Capture the cell that displays the provided text and extract its (X, Y) central coordinate. 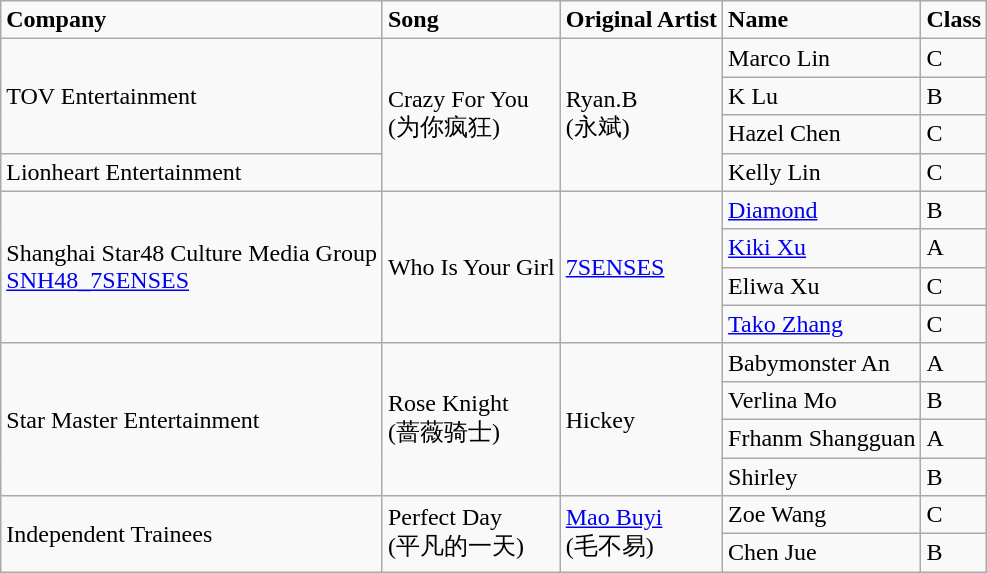
Perfect Day(平凡的一天) (471, 534)
Kelly Lin (822, 172)
Babymonster An (822, 362)
Shirley (822, 477)
Eliwa Xu (822, 286)
Hickey (641, 419)
Rose Knight(蔷薇骑士) (471, 419)
Kiki Xu (822, 248)
Lionheart Entertainment (192, 172)
K Lu (822, 96)
Mao Buyi(毛不易) (641, 534)
Verlina Mo (822, 400)
Name (822, 20)
Zoe Wang (822, 515)
Company (192, 20)
Class (954, 20)
Crazy For You(为你疯狂) (471, 115)
Hazel Chen (822, 134)
Tako Zhang (822, 324)
Diamond (822, 210)
Marco Lin (822, 58)
Star Master Entertainment (192, 419)
TOV Entertainment (192, 96)
Shanghai Star48 Culture Media GroupSNH48_7SENSES (192, 267)
Original Artist (641, 20)
Song (471, 20)
Who Is Your Girl (471, 267)
7SENSES (641, 267)
Ryan.B(永斌) (641, 115)
Frhanm Shangguan (822, 438)
Independent Trainees (192, 534)
Chen Jue (822, 553)
